Capture the cell that displays the provided text and extract its (X, Y) central coordinate. 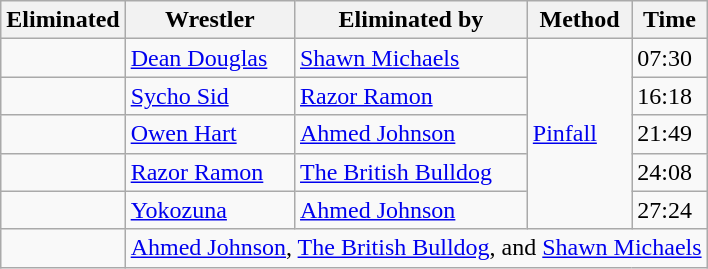
Wrestler (210, 20)
07:30 (670, 58)
Eliminated by (410, 20)
Eliminated (63, 20)
27:24 (670, 210)
16:18 (670, 96)
Sycho Sid (210, 96)
Yokozuna (210, 210)
The British Bulldog (410, 172)
Pinfall (579, 134)
Method (579, 20)
Owen Hart (210, 134)
Dean Douglas (210, 58)
Time (670, 20)
Shawn Michaels (410, 58)
Ahmed Johnson, The British Bulldog, and Shawn Michaels (416, 248)
24:08 (670, 172)
21:49 (670, 134)
